Return the [X, Y] coordinate for the center point of the cell that contains the specified text.  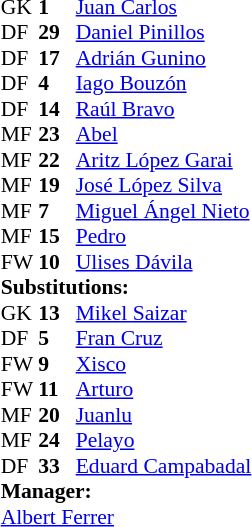
Manager: [126, 491]
15 [57, 237]
Juanlu [164, 415]
23 [57, 135]
Mikel Saizar [164, 313]
33 [57, 466]
11 [57, 389]
Adrián Gunino [164, 58]
9 [57, 364]
29 [57, 33]
5 [57, 339]
Raúl Bravo [164, 109]
22 [57, 160]
Iago Bouzón [164, 83]
Fran Cruz [164, 339]
10 [57, 262]
Miguel Ángel Nieto [164, 211]
Ulises Dávila [164, 262]
17 [57, 58]
Substitutions: [126, 287]
GK [20, 313]
Abel [164, 135]
24 [57, 441]
20 [57, 415]
Daniel Pinillos [164, 33]
Pelayo [164, 441]
Aritz López Garai [164, 160]
Arturo [164, 389]
14 [57, 109]
Eduard Campabadal [164, 466]
13 [57, 313]
Pedro [164, 237]
7 [57, 211]
19 [57, 185]
José López Silva [164, 185]
Xisco [164, 364]
4 [57, 83]
